For the text-containing cell, return its midpoint in (x, y) coordinate format. 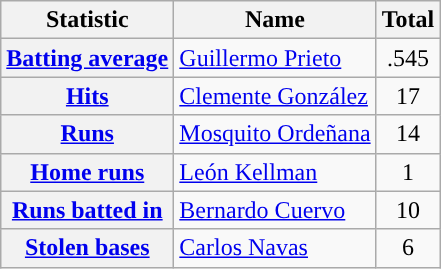
Guillermo Prieto (275, 58)
Name (275, 20)
Bernardo Cuervo (275, 210)
Batting average (88, 58)
Hits (88, 96)
Runs batted in (88, 210)
Home runs (88, 172)
17 (408, 96)
Runs (88, 134)
Total (408, 20)
10 (408, 210)
León Kellman (275, 172)
Stolen bases (88, 248)
6 (408, 248)
Mosquito Ordeñana (275, 134)
1 (408, 172)
.545 (408, 58)
Carlos Navas (275, 248)
14 (408, 134)
Statistic (88, 20)
Clemente González (275, 96)
